Extract the [x, y] coordinate from the center of the cell holding the provided text.  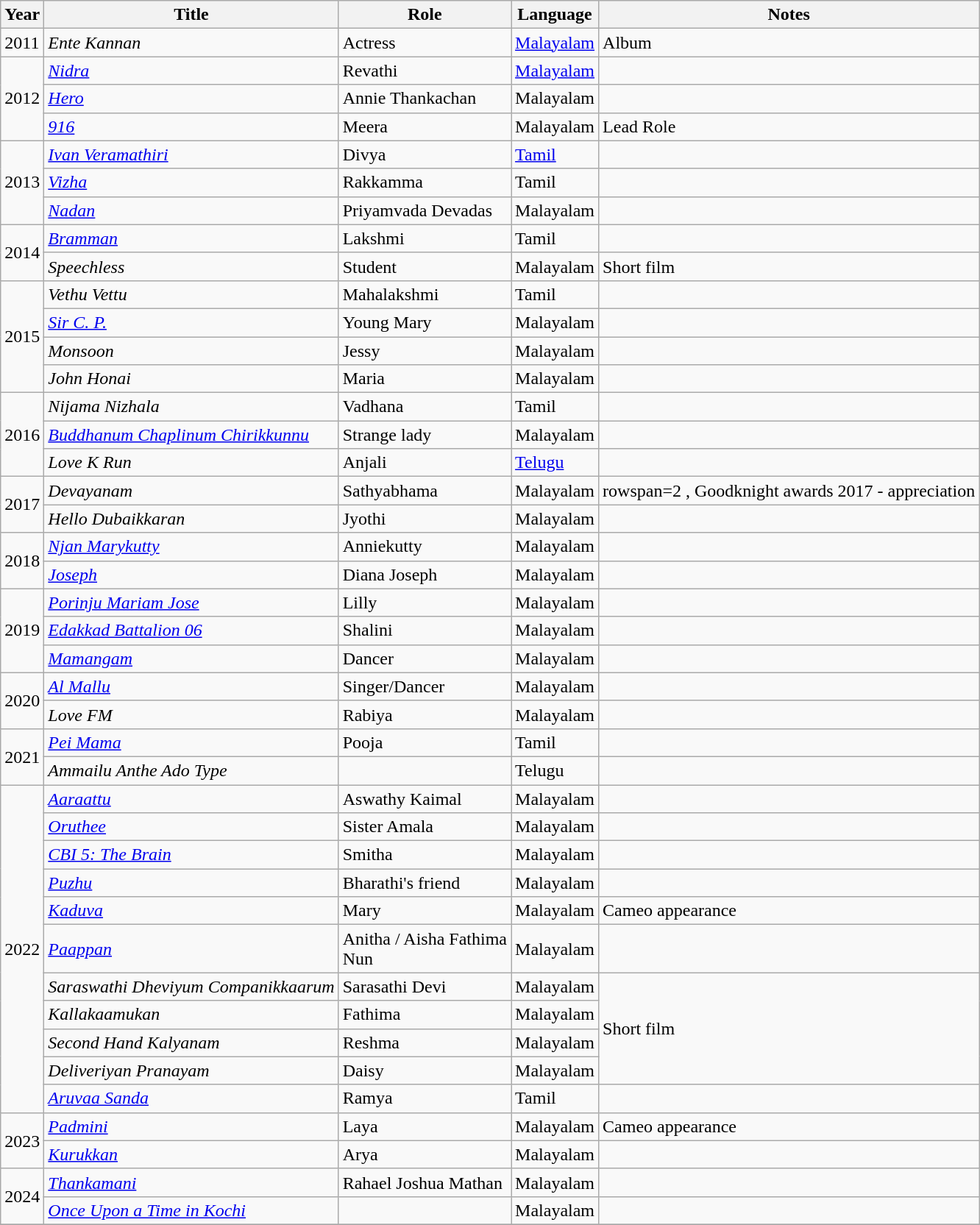
2016 [22, 435]
Edakkad Battalion 06 [191, 631]
Sister Amala [425, 827]
Title [191, 15]
Mamangam [191, 658]
Year [22, 15]
Monsoon [191, 351]
Annie Thankachan [425, 99]
Role [425, 15]
Mary [425, 911]
Shalini [425, 631]
Anitha / Aisha Fathima Nun [425, 949]
Speechless [191, 266]
Devayanam [191, 491]
Strange lady [425, 435]
Bramman [191, 238]
Ramya [425, 1098]
Hero [191, 99]
916 [191, 127]
Anniekutty [425, 547]
Singer/Dancer [425, 686]
Aswathy Kaimal [425, 798]
Rabiya [425, 714]
Young Mary [425, 322]
Aaraattu [191, 798]
Buddhanum Chaplinum Chirikkunnu [191, 435]
Divya [425, 155]
2015 [22, 336]
Anjali [425, 463]
Joseph [191, 575]
Oruthee [191, 827]
Fathima [425, 1015]
Vethu Vettu [191, 294]
Ammailu Anthe Ado Type [191, 770]
Kurukkan [191, 1154]
Hello Dubaikkaran [191, 519]
Once Upon a Time in Kochi [191, 1210]
2020 [22, 700]
rowspan=2 , Goodknight awards 2017 - appreciation [789, 491]
Porinju Mariam Jose [191, 603]
Laya [425, 1126]
Vadhana [425, 407]
2024 [22, 1196]
2017 [22, 505]
Nidra [191, 71]
Arya [425, 1154]
2022 [22, 948]
2011 [22, 43]
2023 [22, 1140]
Student [425, 266]
Dancer [425, 658]
Pooja [425, 742]
2021 [22, 756]
Sathyabhama [425, 491]
CBI 5: The Brain [191, 855]
Bharathi's friend [425, 883]
Actress [425, 43]
John Honai [191, 379]
Notes [789, 15]
Lead Role [789, 127]
Paappan [191, 949]
Nijama Nizhala [191, 407]
Kallakaamukan [191, 1015]
Reshma [425, 1043]
Daisy [425, 1070]
Saraswathi Dheviyum Companikkaarum [191, 987]
Smitha [425, 855]
Lilly [425, 603]
Puzhu [191, 883]
2014 [22, 252]
Album [789, 43]
Sarasathi Devi [425, 987]
Second Hand Kalyanam [191, 1043]
2012 [22, 99]
Rahael Joshua Mathan [425, 1182]
Thankamani [191, 1182]
Pei Mama [191, 742]
Maria [425, 379]
Al Mallu [191, 686]
Language [555, 15]
Rakkamma [425, 182]
2018 [22, 561]
Priyamvada Devadas [425, 210]
2019 [22, 631]
Jessy [425, 351]
Diana Joseph [425, 575]
Jyothi [425, 519]
Love K Run [191, 463]
Mahalakshmi [425, 294]
Vizha [191, 182]
2013 [22, 182]
Ivan Veramathiri [191, 155]
Sir C. P. [191, 322]
Love FM [191, 714]
Deliveriyan Pranayam [191, 1070]
Nadan [191, 210]
Meera [425, 127]
Aruvaa Sanda [191, 1098]
Revathi [425, 71]
Kaduva [191, 911]
Lakshmi [425, 238]
Njan Marykutty [191, 547]
Padmini [191, 1126]
Ente Kannan [191, 43]
